Provide the (X, Y) coordinate of the cell's center where the given text is located.  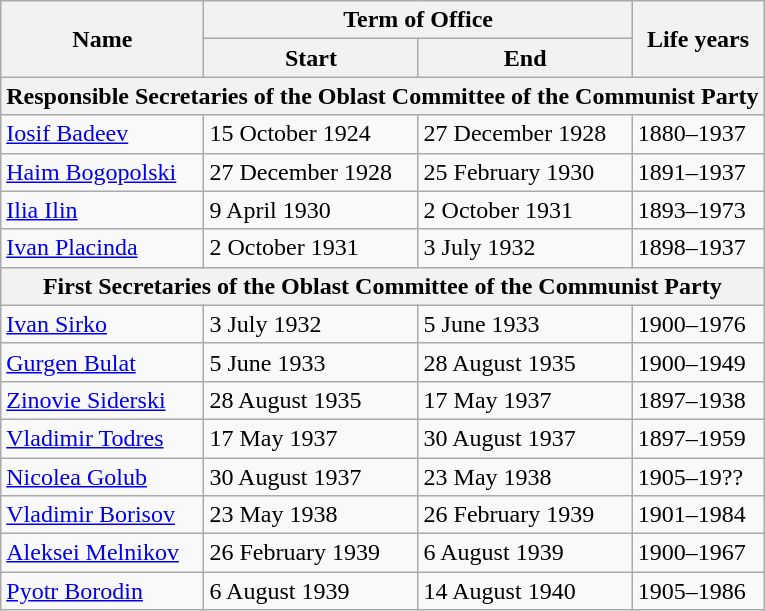
9 April 1930 (311, 210)
1897–1938 (698, 400)
25 February 1930 (525, 172)
Name (102, 39)
1900–1949 (698, 362)
1897–1959 (698, 438)
Start (311, 58)
14 August 1940 (525, 591)
Aleksei Melnikov (102, 553)
Responsible Secretaries of the Oblast Committee of the Communist Party (382, 96)
Haim Bogopolski (102, 172)
First Secretaries of the Oblast Committee of the Communist Party (382, 286)
1905–19?? (698, 477)
Vladimir Borisov (102, 515)
Ivan Sirko (102, 324)
Life years (698, 39)
End (525, 58)
1905–1986 (698, 591)
Ivan Placinda (102, 248)
Pyotr Borodin (102, 591)
Iosif Badeev (102, 134)
1901–1984 (698, 515)
Nicolea Golub (102, 477)
1900–1976 (698, 324)
Vladimir Todres (102, 438)
1891–1937 (698, 172)
15 October 1924 (311, 134)
Gurgen Bulat (102, 362)
1893–1973 (698, 210)
Zinovie Siderski (102, 400)
1898–1937 (698, 248)
1880–1937 (698, 134)
1900–1967 (698, 553)
Ilia Ilin (102, 210)
Term of Office (418, 20)
